Pinpoint the cell where the given text exists, returning its (x, y) midpoint coordinate. 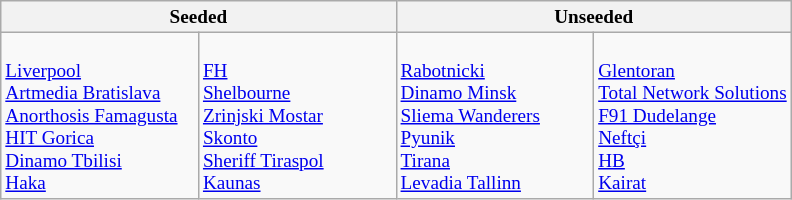
Glentoran Total Network Solutions F91 Dudelange Neftçi HB Kairat (693, 116)
Unseeded (594, 17)
Rabotnicki Dinamo Minsk Sliema Wanderers Pyunik Tirana Levadia Tallinn (495, 116)
Seeded (198, 17)
FH Shelbourne Zrinjski Mostar Skonto Sheriff Tiraspol Kaunas (297, 116)
Liverpool Artmedia Bratislava Anorthosis Famagusta HIT Gorica Dinamo Tbilisi Haka (100, 116)
